From the cell containing the given text, extract its center point as [X, Y] coordinate. 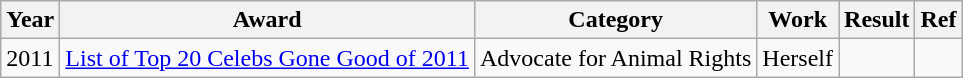
List of Top 20 Celebs Gone Good of 2011 [268, 58]
Award [268, 20]
2011 [30, 58]
Ref [938, 20]
Work [798, 20]
Year [30, 20]
Herself [798, 58]
Result [877, 20]
Advocate for Animal Rights [615, 58]
Category [615, 20]
